Pinpoint the cell where the given text exists, returning its (X, Y) midpoint coordinate. 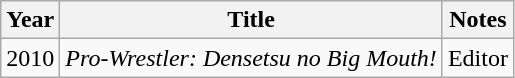
Editor (478, 58)
Year (30, 20)
Notes (478, 20)
Pro-Wrestler: Densetsu no Big Mouth! (252, 58)
Title (252, 20)
2010 (30, 58)
